Pinpoint the cell where the given text exists, returning its [X, Y] midpoint coordinate. 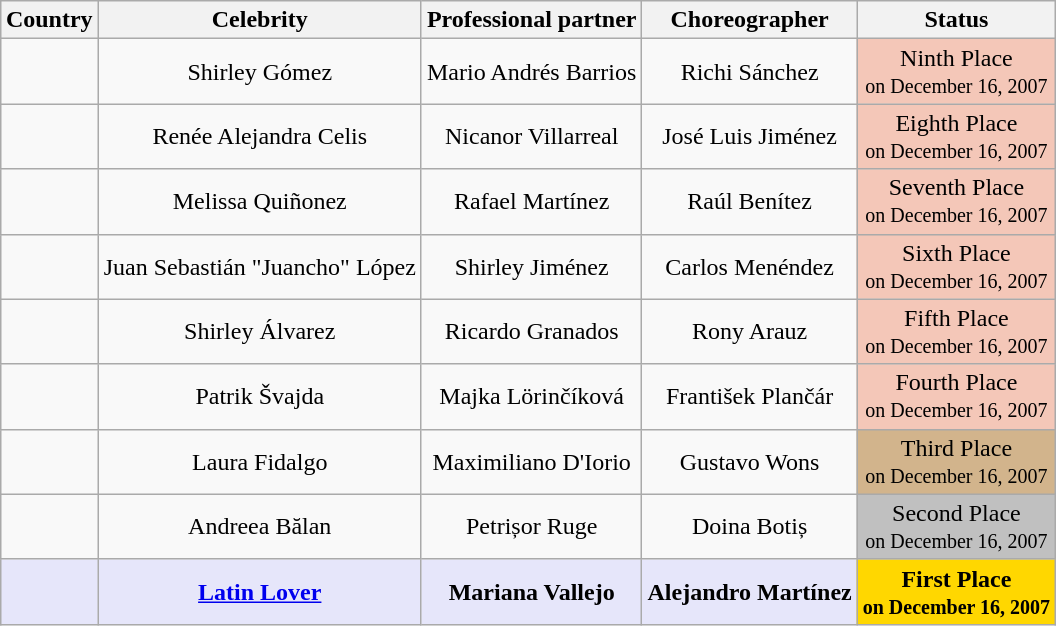
Mariana Vallejo [532, 592]
Status [956, 20]
Professional partner [532, 20]
Carlos Menéndez [750, 266]
Second Placeon December 16, 2007 [956, 526]
Rony Arauz [750, 332]
Fifth Placeon December 16, 2007 [956, 332]
Eighth Placeon December 16, 2007 [956, 136]
Latin Lover [260, 592]
Country [49, 20]
Majka Lörinčíková [532, 396]
Melissa Quiñonez [260, 202]
Celebrity [260, 20]
Renée Alejandra Celis [260, 136]
Choreographer [750, 20]
Gustavo Wons [750, 462]
José Luis Jiménez [750, 136]
Shirley Gómez [260, 72]
Sixth Placeon December 16, 2007 [956, 266]
Laura Fidalgo [260, 462]
Doina Botiș [750, 526]
Petrișor Ruge [532, 526]
Maximiliano D'Iorio [532, 462]
Shirley Álvarez [260, 332]
Rafael Martínez [532, 202]
First Placeon December 16, 2007 [956, 592]
Third Placeon December 16, 2007 [956, 462]
Ninth Placeon December 16, 2007 [956, 72]
František Plančár [750, 396]
Nicanor Villarreal [532, 136]
Alejandro Martínez [750, 592]
Shirley Jiménez [532, 266]
Ricardo Granados [532, 332]
Andreea Bălan [260, 526]
Seventh Placeon December 16, 2007 [956, 202]
Juan Sebastián "Juancho" López [260, 266]
Mario Andrés Barrios [532, 72]
Raúl Benítez [750, 202]
Richi Sánchez [750, 72]
Fourth Placeon December 16, 2007 [956, 396]
Patrik Švajda [260, 396]
